From the cell containing the given text, extract its center point as [x, y] coordinate. 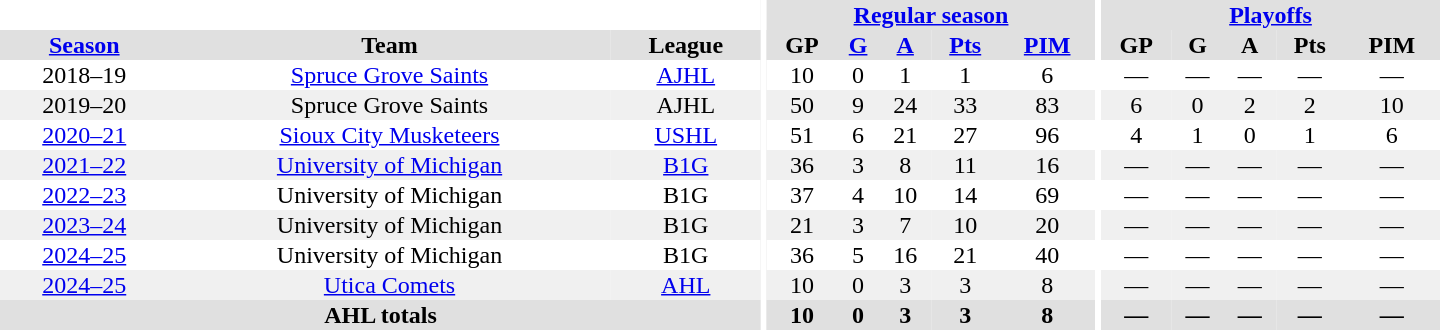
20 [1047, 225]
USHL [686, 135]
2020–21 [84, 135]
2022–23 [84, 195]
5 [858, 255]
37 [802, 195]
AHL [686, 285]
9 [858, 105]
AHL totals [380, 315]
83 [1047, 105]
33 [965, 105]
2018–19 [84, 75]
Sioux City Musketeers [389, 135]
Season [84, 45]
League [686, 45]
Regular season [931, 15]
2019–20 [84, 105]
50 [802, 105]
14 [965, 195]
Playoffs [1270, 15]
11 [965, 165]
2021–22 [84, 165]
40 [1047, 255]
96 [1047, 135]
Team [389, 45]
7 [905, 225]
27 [965, 135]
Utica Comets [389, 285]
69 [1047, 195]
2023–24 [84, 225]
51 [802, 135]
24 [905, 105]
